Determine the [X, Y] coordinate at the center of the cell enclosing the given text.  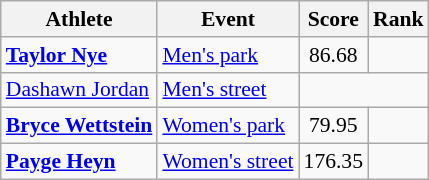
Score [334, 19]
Athlete [80, 19]
Women's street [228, 162]
79.95 [334, 126]
Bryce Wettstein [80, 126]
Payge Heyn [80, 162]
Rank [398, 19]
Event [228, 19]
Dashawn Jordan [80, 90]
Taylor Nye [80, 55]
Women's park [228, 126]
Men's park [228, 55]
Men's street [228, 90]
176.35 [334, 162]
86.68 [334, 55]
